Scan for the cell matching the given text and deliver its [X, Y] coordinate at center. 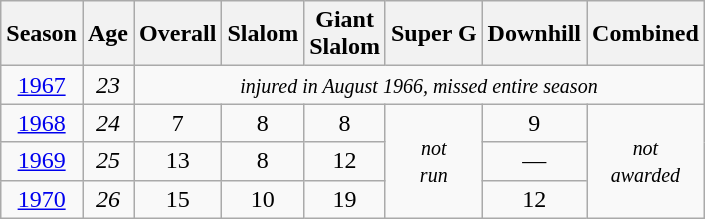
1969 [42, 161]
15 [178, 199]
1967 [42, 85]
10 [263, 199]
1968 [42, 123]
Combined [646, 34]
Super G [434, 34]
9 [534, 123]
Downhill [534, 34]
26 [108, 199]
23 [108, 85]
GiantSlalom [345, 34]
24 [108, 123]
Season [42, 34]
— [534, 161]
7 [178, 123]
Overall [178, 34]
notawarded [646, 161]
25 [108, 161]
13 [178, 161]
19 [345, 199]
Age [108, 34]
injured in August 1966, missed entire season [420, 85]
Slalom [263, 34]
1970 [42, 199]
notrun [434, 161]
